Locate the cell with the specified text and output its [X, Y] center coordinate. 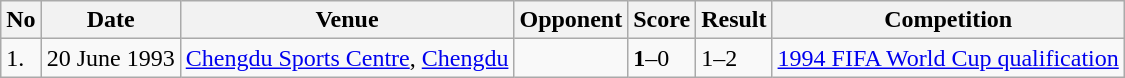
1–0 [662, 58]
20 June 1993 [110, 58]
1. [21, 58]
Opponent [571, 20]
Result [734, 20]
Competition [948, 20]
Chengdu Sports Centre, Chengdu [347, 58]
Date [110, 20]
Venue [347, 20]
No [21, 20]
1–2 [734, 58]
1994 FIFA World Cup qualification [948, 58]
Score [662, 20]
